Output the [X, Y] coordinate of the center of the cell containing the given text.  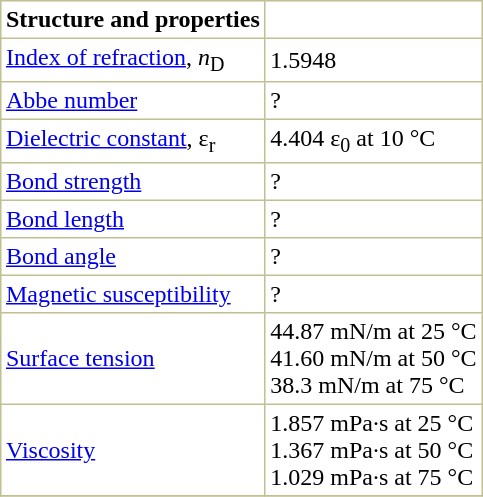
Dielectric constant, εr [133, 142]
Bond angle [133, 257]
Magnetic susceptibility [133, 295]
4.404 ε0 at 10 °C [374, 142]
Viscosity [133, 451]
Structure and properties [133, 20]
Abbe number [133, 101]
Index of refraction, nD [133, 60]
1.5948 [374, 60]
Bond length [133, 220]
1.857 mPa·s at 25 °C1.367 mPa·s at 50 °C1.029 mPa·s at 75 °C [374, 451]
44.87 mN/m at 25 °C41.60 mN/m at 50 °C38.3 mN/m at 75 °C [374, 359]
Surface tension [133, 359]
Bond strength [133, 182]
